Capture the cell that displays the provided text and extract its (X, Y) central coordinate. 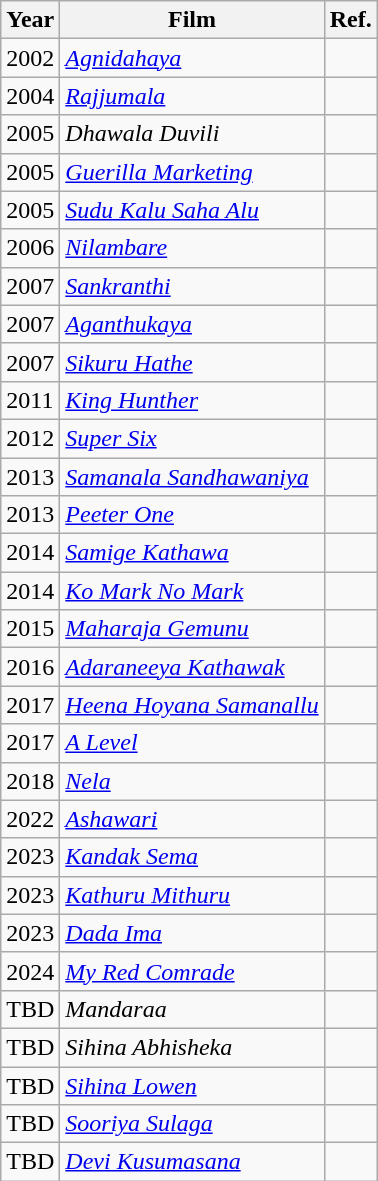
Sikuru Hathe (192, 362)
My Red Comrade (192, 971)
Super Six (192, 438)
2018 (30, 781)
Aganthukaya (192, 324)
2016 (30, 667)
Samanala Sandhawaniya (192, 477)
2024 (30, 971)
Guerilla Marketing (192, 172)
2011 (30, 400)
Dada Ima (192, 933)
Sihina Lowen (192, 1085)
Sudu Kalu Saha Alu (192, 210)
Maharaja Gemunu (192, 629)
2022 (30, 819)
2006 (30, 248)
Kathuru Mithuru (192, 895)
Heena Hoyana Samanallu (192, 705)
A Level (192, 743)
2015 (30, 629)
Ashawari (192, 819)
Dhawala Duvili (192, 134)
Devi Kusumasana (192, 1162)
Film (192, 20)
Sankranthi (192, 286)
Sooriya Sulaga (192, 1124)
Nilambare (192, 248)
Nela (192, 781)
2002 (30, 58)
2004 (30, 96)
2012 (30, 438)
Sihina Abhisheka (192, 1047)
Samige Kathawa (192, 553)
Kandak Sema (192, 857)
Ko Mark No Mark (192, 591)
Ref. (350, 20)
Rajjumala (192, 96)
Year (30, 20)
Agnidahaya (192, 58)
Peeter One (192, 515)
Mandaraa (192, 1009)
King Hunther (192, 400)
Adaraneeya Kathawak (192, 667)
